Search for the cell housing the specified text and yield its (X, Y) center coordinate. 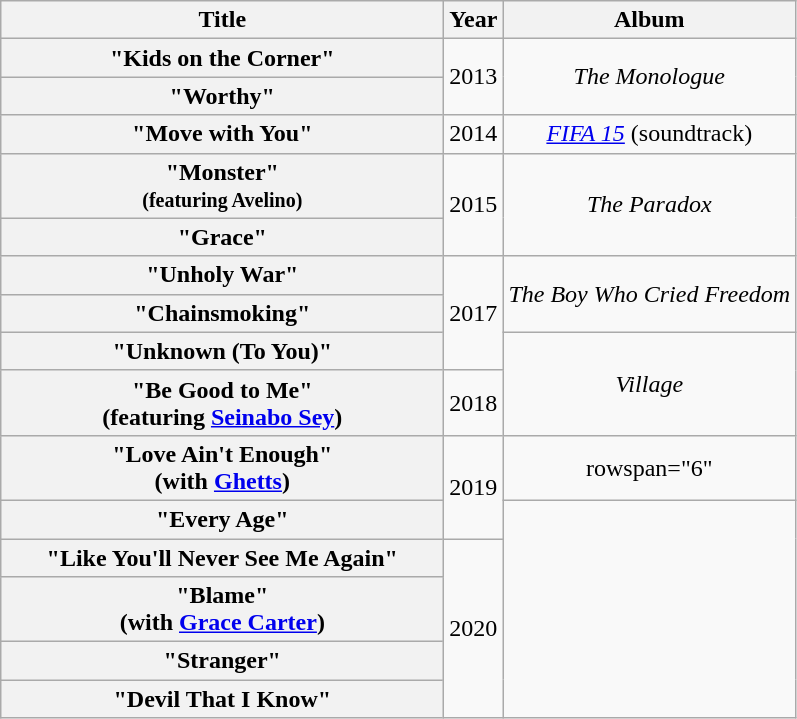
"Move with You" (222, 134)
"Devil That I Know" (222, 699)
"Kids on the Corner" (222, 58)
The Monologue (650, 77)
Village (650, 384)
"Stranger" (222, 661)
Album (650, 20)
"Blame"(with Grace Carter) (222, 610)
2017 (474, 313)
Title (222, 20)
2020 (474, 628)
"Be Good to Me"(featuring Seinabo Sey) (222, 402)
2019 (474, 486)
The Boy Who Cried Freedom (650, 294)
"Unholy War" (222, 275)
2013 (474, 77)
FIFA 15 (soundtrack) (650, 134)
rowspan="6" (650, 468)
"Love Ain't Enough"(with Ghetts) (222, 468)
"Like You'll Never See Me Again" (222, 557)
"Every Age" (222, 519)
"Worthy" (222, 96)
The Paradox (650, 204)
2014 (474, 134)
2015 (474, 204)
"Monster"(featuring Avelino) (222, 186)
"Unknown (To You)" (222, 351)
2018 (474, 402)
"Chainsmoking" (222, 313)
"Grace" (222, 237)
Year (474, 20)
